Identify which cell holds the provided text, then report its [X, Y] central coordinate. 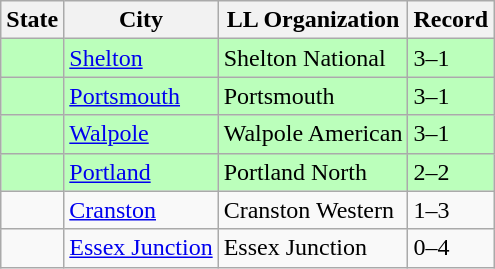
Shelton National [313, 58]
Walpole American [313, 134]
Portland North [313, 172]
Shelton [141, 58]
Cranston [141, 210]
City [141, 20]
0–4 [451, 248]
State [32, 20]
1–3 [451, 210]
Cranston Western [313, 210]
LL Organization [313, 20]
2–2 [451, 172]
Walpole [141, 134]
Record [451, 20]
Portland [141, 172]
